Provide the [X, Y] coordinate of the cell's center where the given text is located.  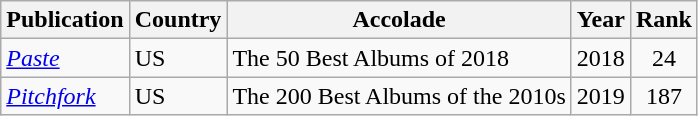
Paste [65, 58]
Publication [65, 20]
Pitchfork [65, 96]
Year [600, 20]
187 [664, 96]
24 [664, 58]
2019 [600, 96]
Accolade [399, 20]
Country [178, 20]
2018 [600, 58]
The 50 Best Albums of 2018 [399, 58]
The 200 Best Albums of the 2010s [399, 96]
Rank [664, 20]
